Detect which cell encompasses the target text, then output its [x, y] center coordinate. 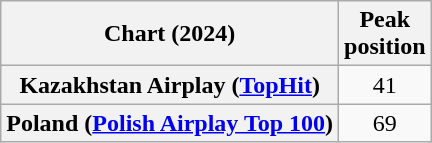
Poland (Polish Airplay Top 100) [170, 123]
41 [385, 85]
Kazakhstan Airplay (TopHit) [170, 85]
69 [385, 123]
Chart (2024) [170, 34]
Peakposition [385, 34]
